Output the [X, Y] coordinate of the center of the cell containing the given text.  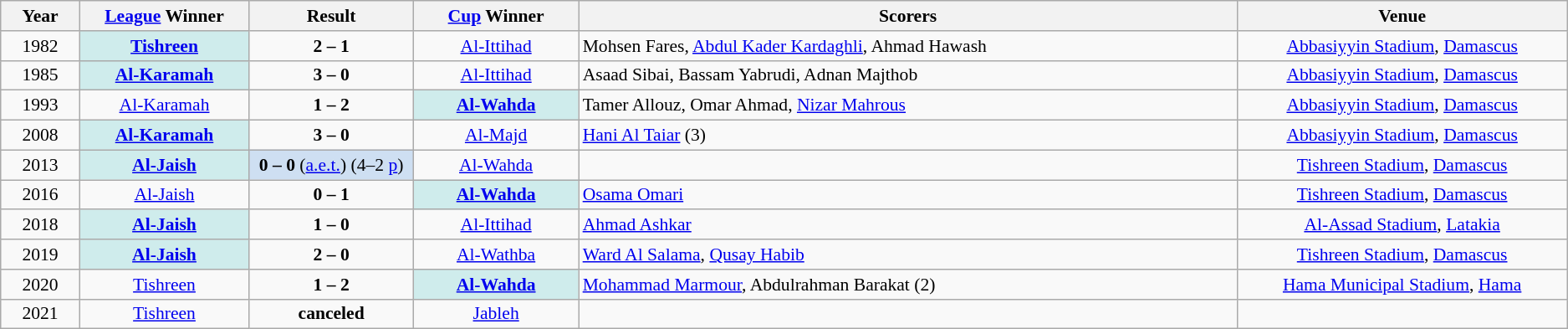
Tamer Allouz, Omar Ahmad, Nizar Mahrous [908, 105]
Hama Municipal Stadium, Hama [1402, 285]
Ward Al Salama, Qusay Habib [908, 254]
League Winner [164, 16]
2020 [40, 285]
Result [331, 16]
Scorers [908, 16]
Venue [1402, 16]
2013 [40, 165]
2021 [40, 314]
1985 [40, 75]
2008 [40, 136]
Hani Al Taiar (3) [908, 136]
Mohsen Fares, Abdul Kader Kardaghli, Ahmad Hawash [908, 46]
2019 [40, 254]
0 – 1 [331, 195]
Jableh [497, 314]
Asaad Sibai, Bassam Yabrudi, Adnan Majthob [908, 75]
Cup Winner [497, 16]
Mohammad Marmour, Abdulrahman Barakat (2) [908, 285]
1982 [40, 46]
canceled [331, 314]
Al-Assad Stadium, Latakia [1402, 225]
1993 [40, 105]
Al-Wathba [497, 254]
1 – 0 [331, 225]
2018 [40, 225]
Al-Majd [497, 136]
Osama Omari [908, 195]
0 – 0 (a.e.t.) (4–2 p) [331, 165]
Ahmad Ashkar [908, 225]
2016 [40, 195]
Year [40, 16]
2 – 0 [331, 254]
2 – 1 [331, 46]
